Capture the cell that displays the provided text and extract its [X, Y] central coordinate. 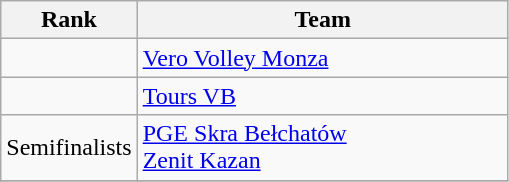
Tours VB [322, 96]
Vero Volley Monza [322, 58]
Rank [69, 20]
Team [322, 20]
Semifinalists [69, 148]
PGE Skra Bełchatów Zenit Kazan [322, 148]
